Extract the [x, y] coordinate from the center of the cell holding the provided text.  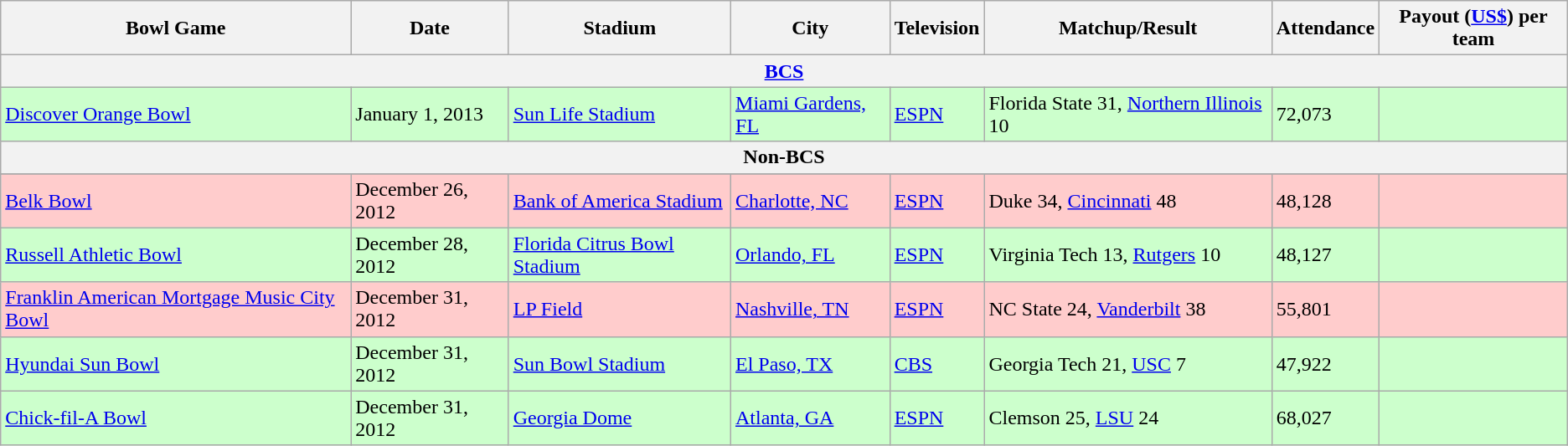
Russell Athletic Bowl [176, 254]
December 28, 2012 [430, 254]
Franklin American Mortgage Music City Bowl [176, 310]
47,922 [1325, 363]
Charlotte, NC [811, 201]
CBS [936, 363]
48,127 [1325, 254]
NC State 24, Vanderbilt 38 [1127, 310]
Chick-fil-A Bowl [176, 418]
LP Field [620, 310]
Sun Life Stadium [620, 114]
Georgia Tech 21, USC 7 [1127, 363]
City [811, 28]
Matchup/Result [1127, 28]
Non-BCS [784, 157]
Hyundai Sun Bowl [176, 363]
BCS [784, 71]
Belk Bowl [176, 201]
Stadium [620, 28]
Bank of America Stadium [620, 201]
Florida State 31, Northern Illinois 10 [1127, 114]
Nashville, TN [811, 310]
Bowl Game [176, 28]
Discover Orange Bowl [176, 114]
Sun Bowl Stadium [620, 363]
Duke 34, Cincinnati 48 [1127, 201]
Florida Citrus Bowl Stadium [620, 254]
Georgia Dome [620, 418]
Date [430, 28]
Television [936, 28]
Attendance [1325, 28]
January 1, 2013 [430, 114]
El Paso, TX [811, 363]
55,801 [1325, 310]
68,027 [1325, 418]
Atlanta, GA [811, 418]
Orlando, FL [811, 254]
48,128 [1325, 201]
72,073 [1325, 114]
Miami Gardens, FL [811, 114]
December 26, 2012 [430, 201]
Payout (US$) per team [1474, 28]
Clemson 25, LSU 24 [1127, 418]
Virginia Tech 13, Rutgers 10 [1127, 254]
